Scan for the cell matching the given text and deliver its (x, y) coordinate at center. 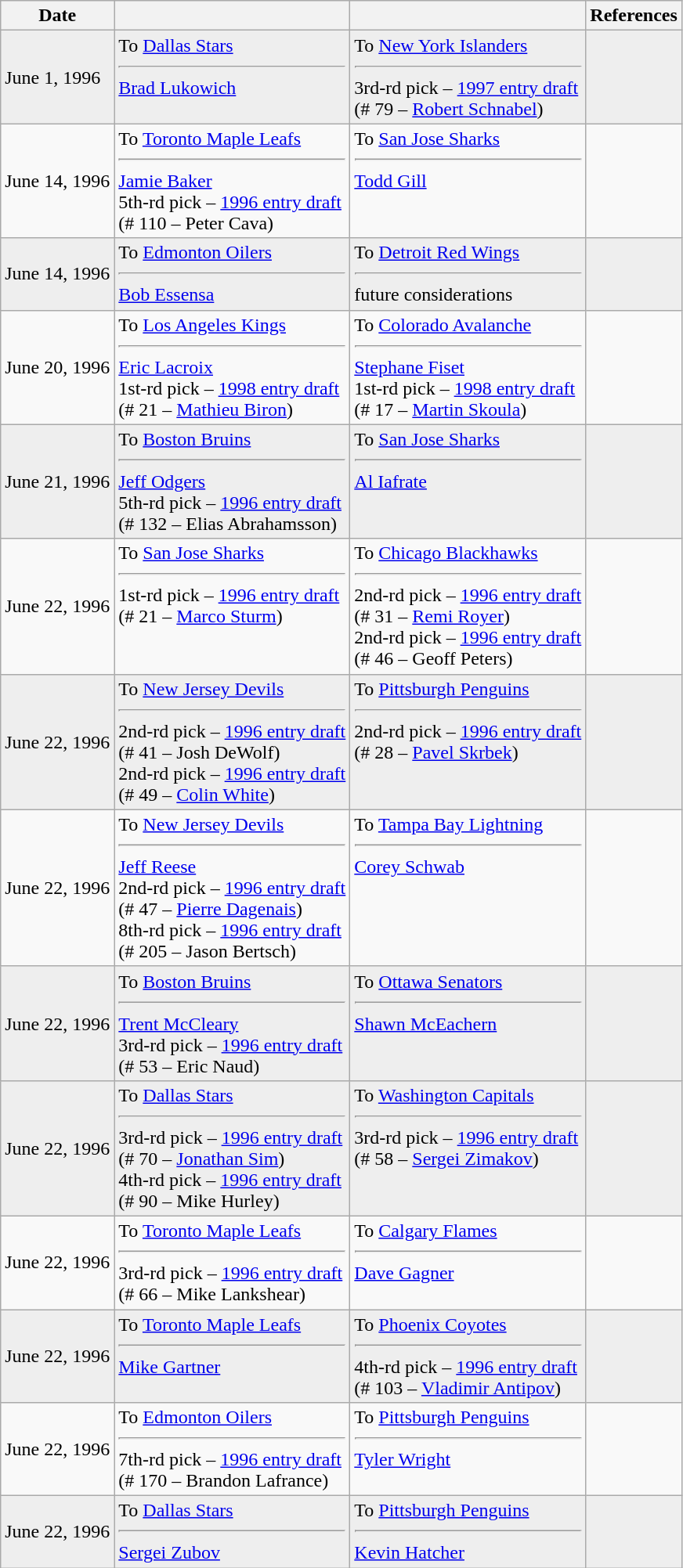
References (634, 16)
To Toronto Maple LeafsMike Gartner (232, 1356)
To Calgary FlamesDave Gagner (468, 1262)
June 21, 1996 (58, 481)
To New Jersey Devils2nd-rd pick – 1996 entry draft(# 41 – Josh DeWolf)2nd-rd pick – 1996 entry draft(# 49 – Colin White) (232, 742)
To Detroit Red Wingsfuture considerations (468, 274)
June 1, 1996 (58, 77)
To Dallas StarsBrad Lukowich (232, 77)
To Ottawa SenatorsShawn McEachern (468, 1023)
To Edmonton OilersBob Essensa (232, 274)
To Dallas Stars3rd-rd pick – 1996 entry draft(# 70 – Jonathan Sim)4th-rd pick – 1996 entry draft(# 90 – Mike Hurley) (232, 1148)
June 20, 1996 (58, 367)
To Phoenix Coyotes4th-rd pick – 1996 entry draft(# 103 – Vladimir Antipov) (468, 1356)
Date (58, 16)
To San Jose SharksAl Iafrate (468, 481)
To San Jose Sharks1st-rd pick – 1996 entry draft(# 21 – Marco Sturm) (232, 606)
To Pittsburgh PenguinsTyler Wright (468, 1450)
To Pittsburgh PenguinsKevin Hatcher (468, 1532)
To Dallas StarsSergei Zubov (232, 1532)
To Toronto Maple Leafs3rd-rd pick – 1996 entry draft(# 66 – Mike Lankshear) (232, 1262)
To San Jose SharksTodd Gill (468, 181)
To Washington Capitals3rd-rd pick – 1996 entry draft(# 58 – Sergei Zimakov) (468, 1148)
To New Jersey DevilsJeff Reese2nd-rd pick – 1996 entry draft(# 47 – Pierre Dagenais)8th-rd pick – 1996 entry draft(# 205 – Jason Bertsch) (232, 888)
To Tampa Bay LightningCorey Schwab (468, 888)
To Los Angeles KingsEric Lacroix1st-rd pick – 1998 entry draft(# 21 – Mathieu Biron) (232, 367)
To Colorado AvalancheStephane Fiset1st-rd pick – 1998 entry draft(# 17 – Martin Skoula) (468, 367)
To Boston BruinsJeff Odgers5th-rd pick – 1996 entry draft(# 132 – Elias Abrahamsson) (232, 481)
To Edmonton Oilers7th-rd pick – 1996 entry draft(# 170 – Brandon Lafrance) (232, 1450)
To Chicago Blackhawks2nd-rd pick – 1996 entry draft(# 31 – Remi Royer)2nd-rd pick – 1996 entry draft(# 46 – Geoff Peters) (468, 606)
To Pittsburgh Penguins2nd-rd pick – 1996 entry draft(# 28 – Pavel Skrbek) (468, 742)
To Toronto Maple LeafsJamie Baker5th-rd pick – 1996 entry draft(# 110 – Peter Cava) (232, 181)
To Boston BruinsTrent McCleary3rd-rd pick – 1996 entry draft(# 53 – Eric Naud) (232, 1023)
To New York Islanders3rd-rd pick – 1997 entry draft(# 79 – Robert Schnabel) (468, 77)
